Return (X, Y) of the center of cell containing provided text 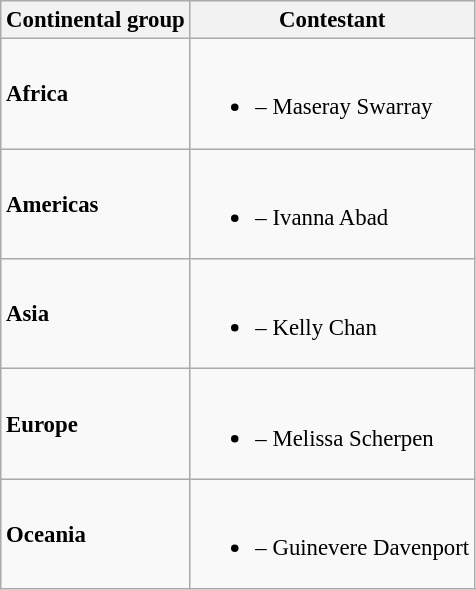
Continental group (96, 20)
Asia (96, 314)
– Guinevere Davenport (332, 534)
– Ivanna Abad (332, 204)
– Kelly Chan (332, 314)
– Maseray Swarray (332, 94)
Oceania (96, 534)
Africa (96, 94)
Americas (96, 204)
Europe (96, 424)
Contestant (332, 20)
– Melissa Scherpen (332, 424)
